Output the [x, y] coordinate of the center of the cell containing the given text.  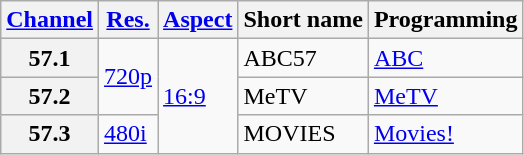
57.2 [50, 96]
Short name [303, 20]
480i [128, 134]
ABC [446, 58]
ABC57 [303, 58]
720p [128, 77]
MOVIES [303, 134]
57.3 [50, 134]
Channel [50, 20]
57.1 [50, 58]
Programming [446, 20]
Movies! [446, 134]
Aspect [198, 20]
Res. [128, 20]
16:9 [198, 96]
